Provide the (x, y) coordinate of the cell's center where the given text is located.  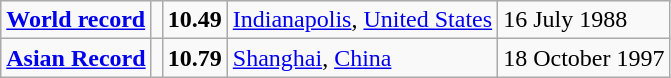
Asian Record (76, 58)
World record (76, 20)
10.79 (194, 58)
16 July 1988 (584, 20)
Indianapolis, United States (362, 20)
18 October 1997 (584, 58)
Shanghai, China (362, 58)
10.49 (194, 20)
